From the cell containing the given text, extract its center point as [x, y] coordinate. 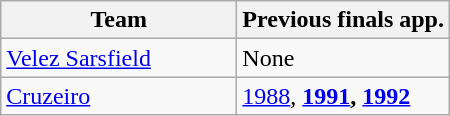
Team [119, 20]
None [344, 58]
Velez Sarsfield [119, 58]
Cruzeiro [119, 96]
Previous finals app. [344, 20]
1988, 1991, 1992 [344, 96]
